Provide the (X, Y) coordinate of the cell's center where the given text is located.  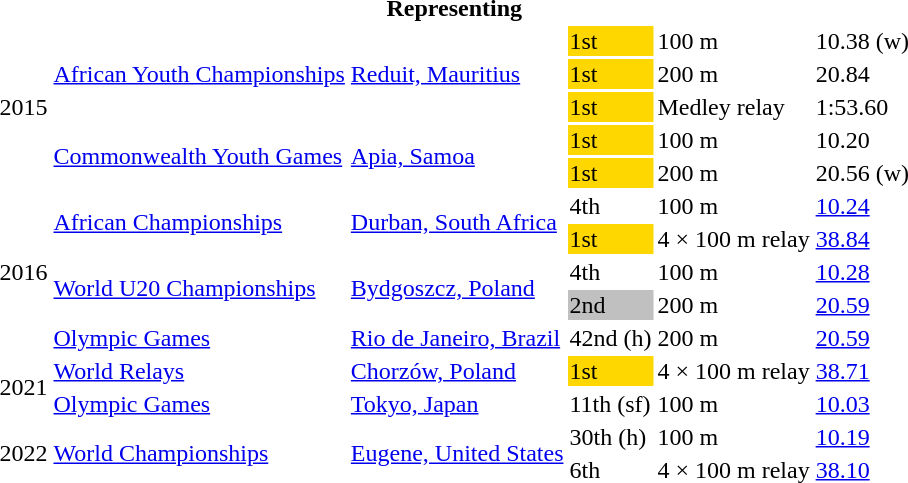
Chorzów, Poland (457, 371)
Tokyo, Japan (457, 404)
30th (h) (610, 437)
African Youth Championships (199, 74)
Rio de Janeiro, Brazil (457, 338)
Apia, Samoa (457, 156)
African Championships (199, 222)
11th (sf) (610, 404)
42nd (h) (610, 338)
Reduit, Mauritius (457, 74)
Commonwealth Youth Games (199, 156)
Durban, South Africa (457, 222)
2nd (610, 305)
Medley relay (734, 107)
World Relays (199, 371)
Bydgoszcz, Poland (457, 288)
World U20 Championships (199, 288)
